Determine the [x, y] coordinate at the center of the cell enclosing the given text.  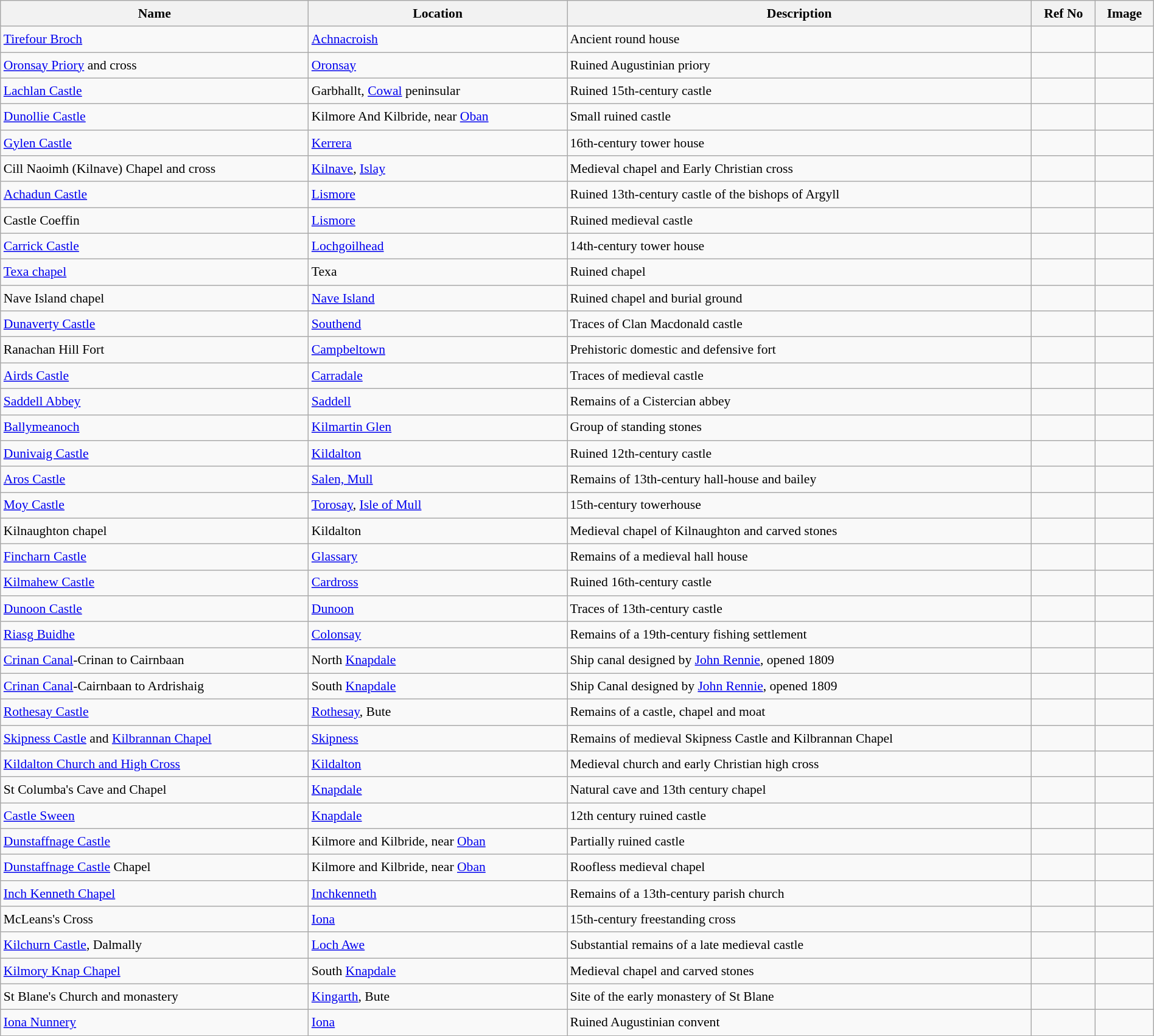
Ruined 16th-century castle [800, 583]
Riasg Buidhe [155, 635]
Kilnave, Islay [438, 169]
Site of the early monastery of St Blane [800, 997]
Kilmahew Castle [155, 583]
Aros Castle [155, 480]
Ruined 12th-century castle [800, 454]
Kerrera [438, 144]
Remains of a 19th-century fishing settlement [800, 635]
Remains of a 13th-century parish church [800, 894]
Remains of a medieval hall house [800, 558]
Kingarth, Bute [438, 997]
Dunoon [438, 609]
Ruined chapel and burial ground [800, 298]
Kilchurn Castle, Dalmally [155, 946]
Remains of 13th-century hall-house and bailey [800, 480]
Tirefour Broch [155, 40]
Colonsay [438, 635]
14th-century tower house [800, 247]
Traces of Clan Macdonald castle [800, 324]
Saddell Abbey [155, 402]
Crinan Canal-Cairnbaan to Ardrishaig [155, 687]
Name [155, 13]
Crinan Canal-Crinan to Cairnbaan [155, 661]
Rothesay Castle [155, 712]
North Knapdale [438, 661]
Ruined 15th-century castle [800, 91]
Partially ruined castle [800, 842]
Texa [438, 273]
Ruined chapel [800, 273]
Remains of medieval Skipness Castle and Kilbrannan Chapel [800, 739]
Nave Island chapel [155, 298]
Salen, Mull [438, 480]
Group of standing stones [800, 427]
Image [1125, 13]
Ruined Augustinian convent [800, 1023]
Traces of 13th-century castle [800, 609]
Carrick Castle [155, 247]
Achnacroish [438, 40]
Garbhallt, Cowal peninsular [438, 91]
Loch Awe [438, 946]
Rothesay, Bute [438, 712]
16th-century tower house [800, 144]
Oronsay [438, 66]
Cill Naoimh (Kilnave) Chapel and cross [155, 169]
Kildalton Church and High Cross [155, 765]
Gylen Castle [155, 144]
Ruined 13th-century castle of the bishops of Argyll [800, 195]
12th century ruined castle [800, 816]
Remains of a castle, chapel and moat [800, 712]
Natural cave and 13th century chapel [800, 790]
Dunivaig Castle [155, 454]
15th-century freestanding cross [800, 919]
St Columba's Cave and Chapel [155, 790]
Moy Castle [155, 505]
McLeans's Cross [155, 919]
Medieval chapel and carved stones [800, 971]
Oronsay Priory and cross [155, 66]
Campbeltown [438, 351]
Cardross [438, 583]
Dunstaffnage Castle [155, 842]
Inchkenneth [438, 894]
Skipness Castle and Kilbrannan Chapel [155, 739]
St Blane's Church and monastery [155, 997]
Ruined medieval castle [800, 220]
Ship canal designed by John Rennie, opened 1809 [800, 661]
Ship Canal designed by John Rennie, opened 1809 [800, 687]
Airds Castle [155, 376]
Medieval church and early Christian high cross [800, 765]
Nave Island [438, 298]
Prehistoric domestic and defensive fort [800, 351]
Roofless medieval chapel [800, 868]
Southend [438, 324]
Kilmore And Kilbride, near Oban [438, 117]
Castle Coeffin [155, 220]
Ruined Augustinian priory [800, 66]
Glassary [438, 558]
Location [438, 13]
Kilnaughton chapel [155, 531]
Ancient round house [800, 40]
Fincharn Castle [155, 558]
Lochgoilhead [438, 247]
Ballymeanoch [155, 427]
Medieval chapel of Kilnaughton and carved stones [800, 531]
Dunstaffnage Castle Chapel [155, 868]
Remains of a Cistercian abbey [800, 402]
Castle Sween [155, 816]
Dunollie Castle [155, 117]
Dunoon Castle [155, 609]
Medieval chapel and Early Christian cross [800, 169]
Ref No [1064, 13]
Substantial remains of a late medieval castle [800, 946]
Saddell [438, 402]
Carradale [438, 376]
Traces of medieval castle [800, 376]
15th-century towerhouse [800, 505]
Kilmartin Glen [438, 427]
Inch Kenneth Chapel [155, 894]
Achadun Castle [155, 195]
Skipness [438, 739]
Lachlan Castle [155, 91]
Small ruined castle [800, 117]
Description [800, 13]
Kilmory Knap Chapel [155, 971]
Ranachan Hill Fort [155, 351]
Iona Nunnery [155, 1023]
Dunaverty Castle [155, 324]
Texa chapel [155, 273]
Torosay, Isle of Mull [438, 505]
